Identify which cell holds the provided text, then report its (x, y) central coordinate. 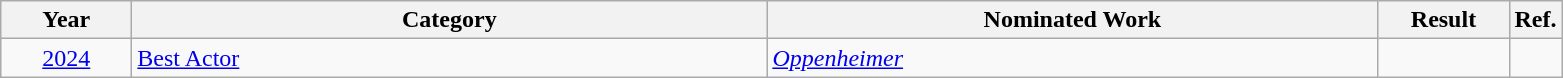
Year (66, 20)
Oppenheimer (1072, 58)
Category (450, 20)
Result (1444, 20)
2024 (66, 58)
Best Actor (450, 58)
Ref. (1536, 20)
Nominated Work (1072, 20)
